Pinpoint the cell where the given text exists, returning its (x, y) midpoint coordinate. 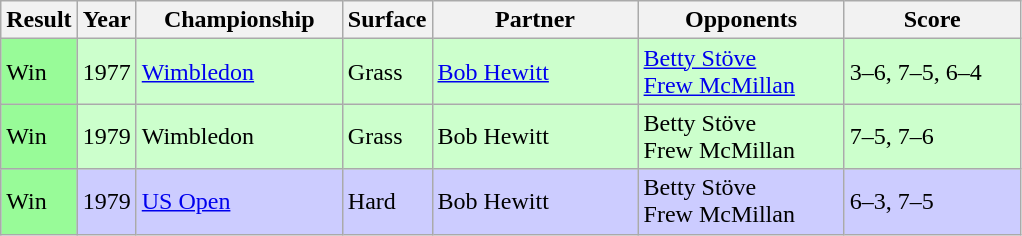
Result (39, 20)
US Open (239, 202)
Opponents (741, 20)
Year (106, 20)
Score (932, 20)
Hard (387, 202)
Championship (239, 20)
6–3, 7–5 (932, 202)
1977 (106, 72)
Partner (535, 20)
7–5, 7–6 (932, 136)
3–6, 7–5, 6–4 (932, 72)
Surface (387, 20)
